Determine the (x, y) coordinate at the center of the cell enclosing the given text.  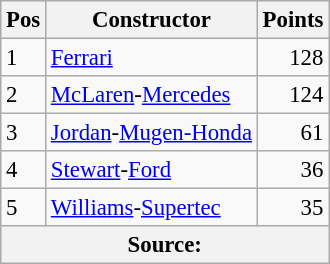
Stewart-Ford (152, 170)
128 (292, 58)
1 (24, 58)
Pos (24, 20)
35 (292, 208)
124 (292, 95)
Source: (165, 245)
McLaren-Mercedes (152, 95)
2 (24, 95)
Ferrari (152, 58)
4 (24, 170)
Jordan-Mugen-Honda (152, 133)
Williams-Supertec (152, 208)
Constructor (152, 20)
3 (24, 133)
5 (24, 208)
61 (292, 133)
36 (292, 170)
Points (292, 20)
